Scan for the cell matching the given text and deliver its (x, y) coordinate at center. 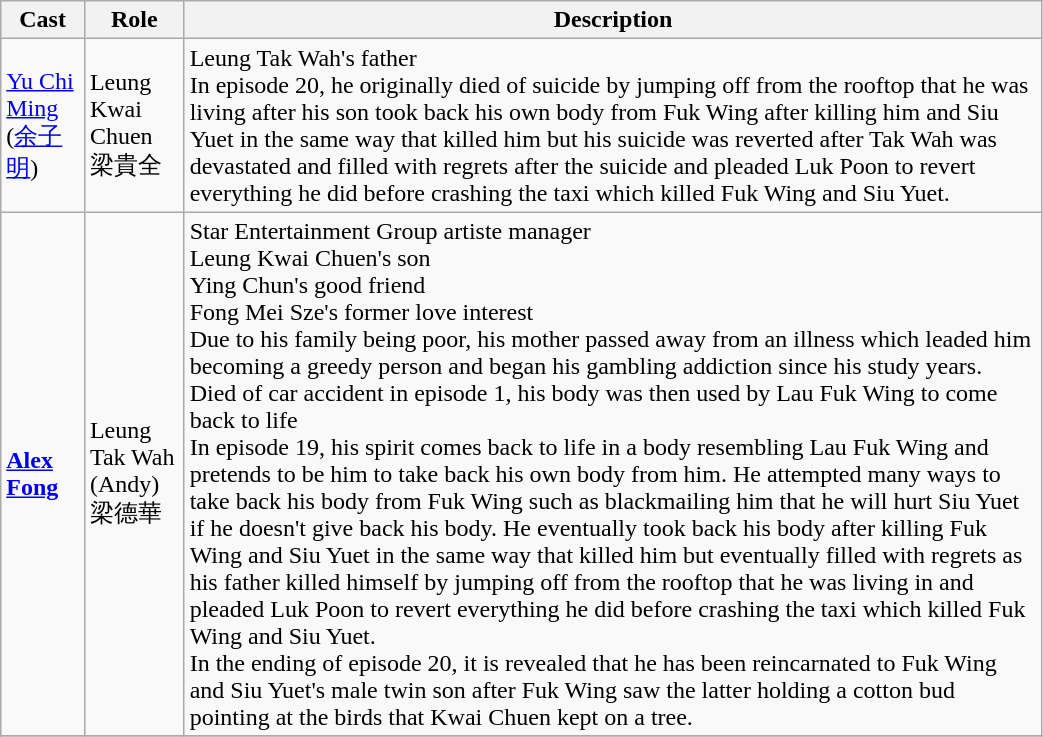
Description (613, 20)
Cast (43, 20)
Yu Chi Ming (余子明) (43, 126)
Role (134, 20)
Leung Tak Wah (Andy)梁德華 (134, 474)
Leung Kwai Chuen梁貴全 (134, 126)
Alex Fong (43, 474)
